Locate the cell with the specified text and output its [x, y] center coordinate. 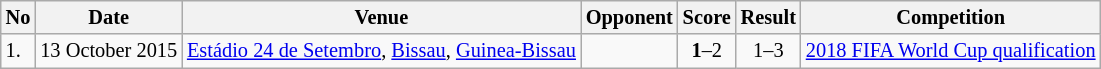
Competition [951, 17]
1–3 [768, 51]
1–2 [707, 51]
2018 FIFA World Cup qualification [951, 51]
Estádio 24 de Setembro, Bissau, Guinea-Bissau [382, 51]
No [18, 17]
1. [18, 51]
Score [707, 17]
Date [108, 17]
Result [768, 17]
Venue [382, 17]
13 October 2015 [108, 51]
Opponent [630, 17]
